Find where the given text appears and provide that cell's center as (x, y) coordinate. 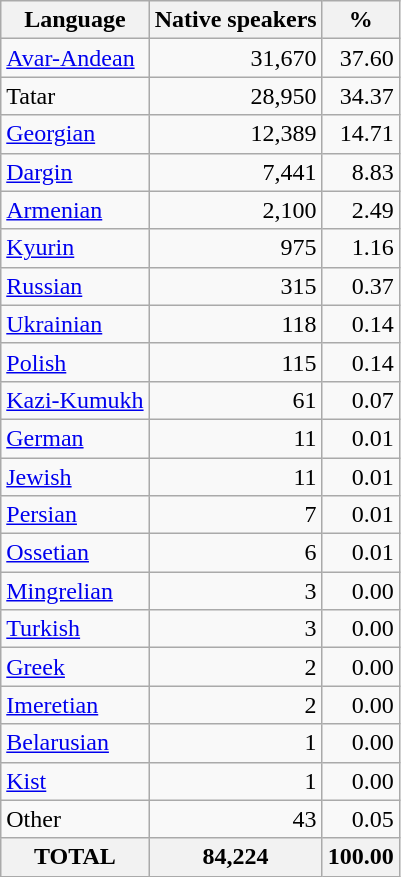
975 (236, 248)
0.05 (360, 819)
TOTAL (75, 857)
118 (236, 324)
Kyurin (75, 248)
2.49 (360, 210)
Persian (75, 515)
Imeretian (75, 705)
Polish (75, 362)
Ukrainian (75, 324)
34.37 (360, 96)
0.37 (360, 286)
0.07 (360, 400)
Dargin (75, 172)
Russian (75, 286)
Georgian (75, 134)
Mingrelian (75, 591)
115 (236, 362)
7 (236, 515)
Belarusian (75, 743)
Avar-Andean (75, 58)
100.00 (360, 857)
1.16 (360, 248)
7,441 (236, 172)
315 (236, 286)
61 (236, 400)
12,389 (236, 134)
Turkish (75, 629)
Jewish (75, 477)
Tatar (75, 96)
% (360, 20)
Language (75, 20)
28,950 (236, 96)
37.60 (360, 58)
8.83 (360, 172)
84,224 (236, 857)
2,100 (236, 210)
Other (75, 819)
Greek (75, 667)
Armenian (75, 210)
14.71 (360, 134)
Kist (75, 781)
6 (236, 553)
Native speakers (236, 20)
31,670 (236, 58)
Ossetian (75, 553)
Kazi-Kumukh (75, 400)
German (75, 438)
43 (236, 819)
